Determine the (X, Y) coordinate at the center of the cell enclosing the given text.  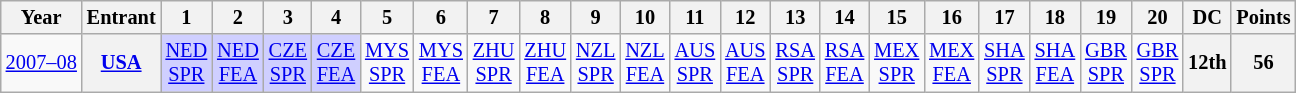
13 (796, 17)
11 (695, 17)
7 (494, 17)
MEXSPR (896, 63)
56 (1263, 63)
NZLFEA (644, 63)
CZEFEA (336, 63)
NZLSPR (596, 63)
2007–08 (42, 63)
20 (1158, 17)
10 (644, 17)
18 (1055, 17)
MEXFEA (952, 63)
SHAFEA (1055, 63)
16 (952, 17)
Year (42, 17)
17 (1004, 17)
ZHUSPR (494, 63)
MYSSPR (387, 63)
NEDSPR (187, 63)
RSASPR (796, 63)
4 (336, 17)
CZESPR (288, 63)
NEDFEA (238, 63)
8 (545, 17)
Points (1263, 17)
12th (1207, 63)
5 (387, 17)
USA (122, 63)
15 (896, 17)
SHASPR (1004, 63)
Entrant (122, 17)
3 (288, 17)
14 (844, 17)
AUSSPR (695, 63)
9 (596, 17)
DC (1207, 17)
1 (187, 17)
MYSFEA (441, 63)
12 (745, 17)
ZHUFEA (545, 63)
AUSFEA (745, 63)
2 (238, 17)
6 (441, 17)
RSAFEA (844, 63)
19 (1106, 17)
